Search for the cell housing the specified text and yield its [x, y] center coordinate. 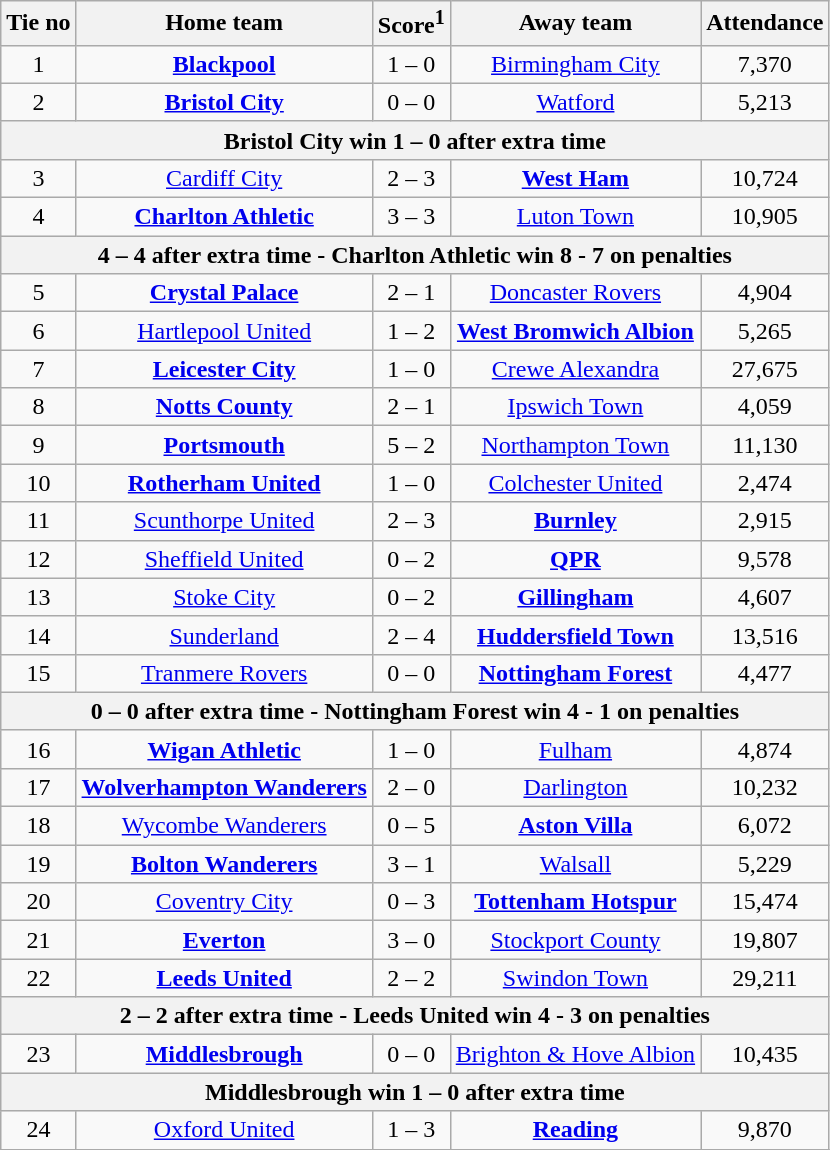
Attendance [765, 24]
10,435 [765, 1054]
Leicester City [224, 369]
6,072 [765, 826]
23 [38, 1054]
Colchester United [575, 483]
Everton [224, 940]
Stoke City [224, 597]
1 – 2 [411, 331]
4,904 [765, 293]
18 [38, 826]
Charlton Athletic [224, 217]
20 [38, 902]
0 – 5 [411, 826]
Notts County [224, 407]
Oxford United [224, 1130]
4 – 4 after extra time - Charlton Athletic win 8 - 7 on penalties [415, 255]
Stockport County [575, 940]
17 [38, 787]
Home team [224, 24]
2,915 [765, 521]
Bristol City win 1 – 0 after extra time [415, 140]
Walsall [575, 864]
Middlesbrough [224, 1054]
16 [38, 749]
2 – 2 [411, 978]
Sunderland [224, 635]
1 [38, 64]
3 – 1 [411, 864]
Leeds United [224, 978]
Wycombe Wanderers [224, 826]
4 [38, 217]
9 [38, 445]
Cardiff City [224, 178]
5,213 [765, 102]
2 [38, 102]
Hartlepool United [224, 331]
2 – 2 after extra time - Leeds United win 4 - 3 on penalties [415, 1016]
7,370 [765, 64]
4,477 [765, 673]
QPR [575, 559]
5,229 [765, 864]
Watford [575, 102]
Brighton & Hove Albion [575, 1054]
Middlesbrough win 1 – 0 after extra time [415, 1092]
10,232 [765, 787]
3 – 0 [411, 940]
Reading [575, 1130]
Tranmere Rovers [224, 673]
11,130 [765, 445]
24 [38, 1130]
Darlington [575, 787]
21 [38, 940]
West Ham [575, 178]
4,874 [765, 749]
Birmingham City [575, 64]
Tottenham Hotspur [575, 902]
Wigan Athletic [224, 749]
6 [38, 331]
Burnley [575, 521]
29,211 [765, 978]
10,905 [765, 217]
Doncaster Rovers [575, 293]
Sheffield United [224, 559]
4,059 [765, 407]
11 [38, 521]
0 – 3 [411, 902]
10 [38, 483]
Ipswich Town [575, 407]
Away team [575, 24]
22 [38, 978]
Score1 [411, 24]
5,265 [765, 331]
Northampton Town [575, 445]
Luton Town [575, 217]
West Bromwich Albion [575, 331]
14 [38, 635]
Bristol City [224, 102]
13,516 [765, 635]
1 – 3 [411, 1130]
2 – 0 [411, 787]
15 [38, 673]
4,607 [765, 597]
Tie no [38, 24]
19 [38, 864]
8 [38, 407]
9,578 [765, 559]
15,474 [765, 902]
27,675 [765, 369]
Fulham [575, 749]
12 [38, 559]
3 [38, 178]
5 – 2 [411, 445]
Bolton Wanderers [224, 864]
Blackpool [224, 64]
9,870 [765, 1130]
0 – 0 after extra time - Nottingham Forest win 4 - 1 on penalties [415, 711]
Aston Villa [575, 826]
Huddersfield Town [575, 635]
2,474 [765, 483]
19,807 [765, 940]
10,724 [765, 178]
Nottingham Forest [575, 673]
Wolverhampton Wanderers [224, 787]
2 – 4 [411, 635]
5 [38, 293]
Crystal Palace [224, 293]
3 – 3 [411, 217]
13 [38, 597]
Rotherham United [224, 483]
Gillingham [575, 597]
Portsmouth [224, 445]
Scunthorpe United [224, 521]
7 [38, 369]
Crewe Alexandra [575, 369]
Coventry City [224, 902]
Swindon Town [575, 978]
